Determine the [X, Y] coordinate at the center of the cell enclosing the given text.  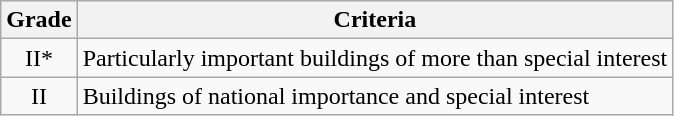
Particularly important buildings of more than special interest [375, 58]
Buildings of national importance and special interest [375, 96]
Criteria [375, 20]
II* [39, 58]
II [39, 96]
Grade [39, 20]
